Extract the (x, y) coordinate from the center of the cell holding the provided text.  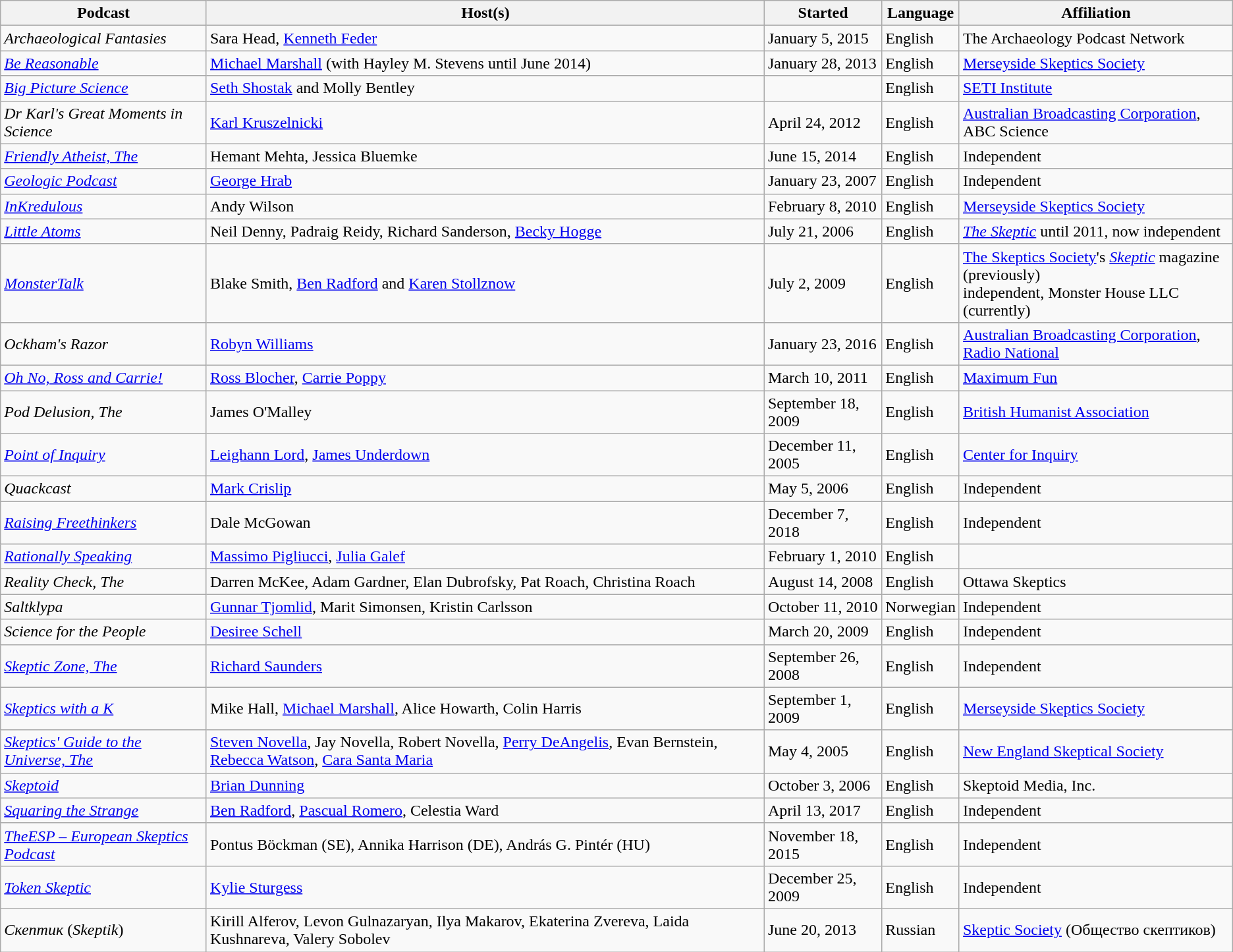
March 10, 2011 (823, 378)
June 20, 2013 (823, 930)
Kylie Sturgess (485, 887)
Rationally Speaking (104, 557)
Andy Wilson (485, 206)
Mike Hall, Michael Marshall, Alice Howarth, Colin Harris (485, 709)
Skeptoid Media, Inc. (1096, 785)
Geologic Podcast (104, 181)
Be Reasonable (104, 63)
Saltklypa (104, 607)
December 25, 2009 (823, 887)
Karl Kruszelnicki (485, 123)
MonsterTalk (104, 283)
November 18, 2015 (823, 845)
May 4, 2005 (823, 751)
Ockham's Razor (104, 344)
Steven Novella, Jay Novella, Robert Novella, Perry DeAngelis, Evan Bernstein, Rebecca Watson, Cara Santa Maria (485, 751)
Richard Saunders (485, 665)
Skeptic Zone, The (104, 665)
Host(s) (485, 13)
August 14, 2008 (823, 582)
Archaeological Fantasies (104, 38)
February 1, 2010 (823, 557)
Скептик (Skeptik) (104, 930)
Darren McKee, Adam Gardner, Elan Dubrofsky, Pat Roach, Christina Roach (485, 582)
January 23, 2016 (823, 344)
George Hrab (485, 181)
InKredulous (104, 206)
Sara Head, Kenneth Feder (485, 38)
TheESP – European Skeptics Podcast (104, 845)
December 11, 2005 (823, 455)
Dale McGowan (485, 523)
Norwegian (921, 607)
The Skeptics Society's Skeptic magazine (previously) independent, Monster House LLC (currently) (1096, 283)
Skeptoid (104, 785)
Skeptics with a K (104, 709)
January 28, 2013 (823, 63)
Gunnar Tjomlid, Marit Simonsen, Kristin Carlsson (485, 607)
October 3, 2006 (823, 785)
January 23, 2007 (823, 181)
September 26, 2008 (823, 665)
New England Skeptical Society (1096, 751)
May 5, 2006 (823, 489)
Pontus Böckman (SE), Annika Harrison (DE), András G. Pintér (HU) (485, 845)
Squaring the Strange (104, 810)
Maximum Fun (1096, 378)
January 5, 2015 (823, 38)
Reality Check, The (104, 582)
Science for the People (104, 632)
Pod Delusion, The (104, 411)
The Skeptic until 2011, now independent (1096, 231)
Robyn Williams (485, 344)
June 15, 2014 (823, 156)
Podcast (104, 13)
Quackcast (104, 489)
Big Picture Science (104, 88)
Neil Denny, Padraig Reidy, Richard Sanderson, Becky Hogge (485, 231)
Oh No, Ross and Carrie! (104, 378)
British Humanist Association (1096, 411)
February 8, 2010 (823, 206)
Leighann Lord, James Underdown (485, 455)
Ross Blocher, Carrie Poppy (485, 378)
Australian Broadcasting Corporation, ABC Science (1096, 123)
Massimo Pigliucci, Julia Galef (485, 557)
September 18, 2009 (823, 411)
September 1, 2009 (823, 709)
Mark Crislip (485, 489)
March 20, 2009 (823, 632)
Ottawa Skeptics (1096, 582)
July 2, 2009 (823, 283)
Dr Karl's Great Moments in Science (104, 123)
April 13, 2017 (823, 810)
Blake Smith, Ben Radford and Karen Stollznow (485, 283)
Point of Inquiry (104, 455)
Desiree Schell (485, 632)
Skeptics' Guide to the Universe, The (104, 751)
Started (823, 13)
Michael Marshall (with Hayley M. Stevens until June 2014) (485, 63)
Friendly Atheist, The (104, 156)
Kirill Alferov, Levon Gulnazaryan, Ilya Makarov, Ekaterina Zvereva, Laida Kushnareva, Valery Sobolev (485, 930)
Russian (921, 930)
Affiliation (1096, 13)
December 7, 2018 (823, 523)
Brian Dunning (485, 785)
Little Atoms (104, 231)
SETI Institute (1096, 88)
April 24, 2012 (823, 123)
James O'Malley (485, 411)
Seth Shostak and Molly Bentley (485, 88)
Language (921, 13)
Token Skeptic (104, 887)
July 21, 2006 (823, 231)
Raising Freethinkers (104, 523)
Australian Broadcasting Corporation, Radio National (1096, 344)
October 11, 2010 (823, 607)
Skeptic Society (Общество скептиков) (1096, 930)
Ben Radford, Pascual Romero, Celestia Ward (485, 810)
Hemant Mehta, Jessica Bluemke (485, 156)
Center for Inquiry (1096, 455)
The Archaeology Podcast Network (1096, 38)
